From the cell containing the given text, extract its center point as (X, Y) coordinate. 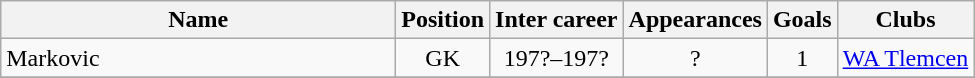
1 (802, 58)
Inter career (556, 20)
WA Tlemcen (906, 58)
197?–197? (556, 58)
Goals (802, 20)
GK (443, 58)
Clubs (906, 20)
? (695, 58)
Name (198, 20)
Markovic (198, 58)
Position (443, 20)
Appearances (695, 20)
